For the text-containing cell, return its midpoint in [x, y] coordinate format. 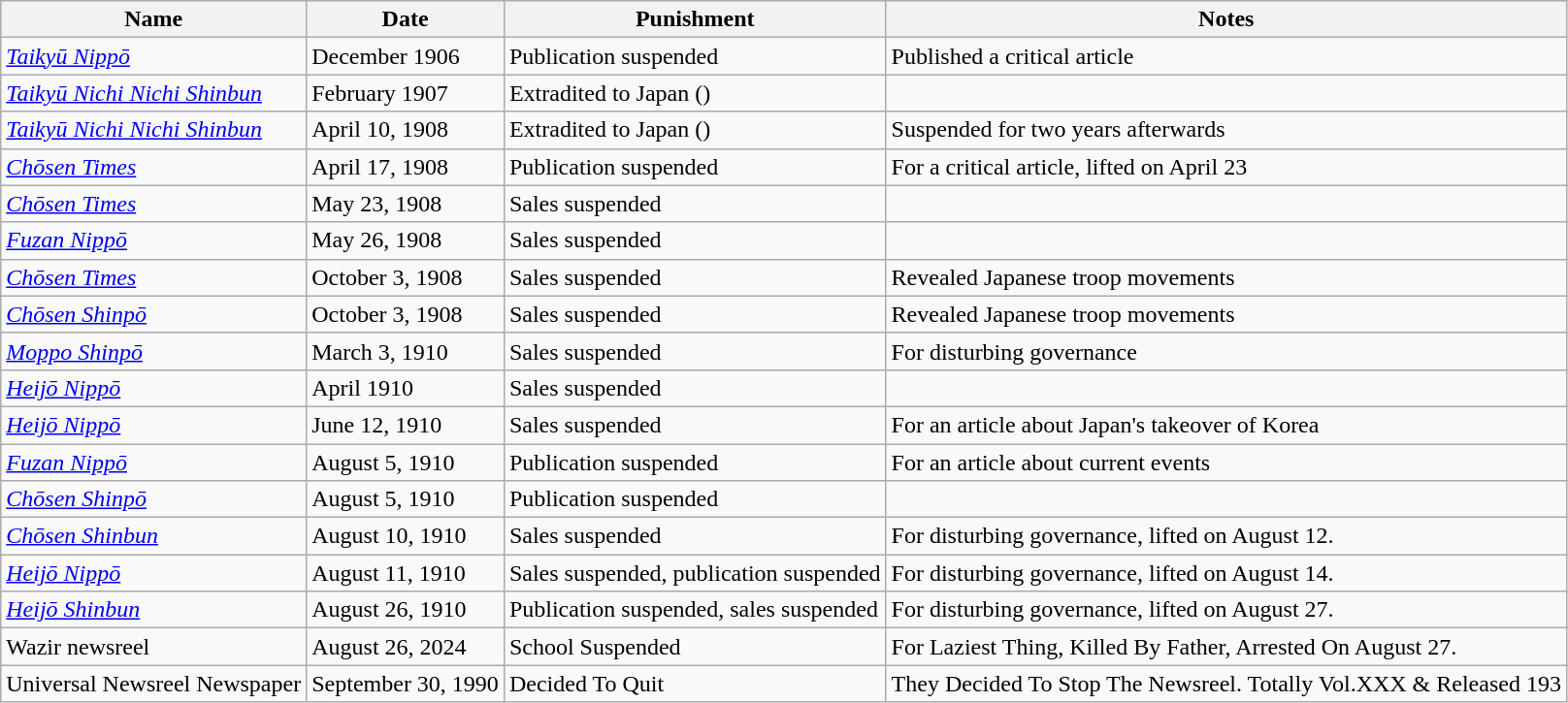
Punishment [695, 19]
Date [406, 19]
For disturbing governance, lifted on August 12. [1226, 536]
For disturbing governance [1226, 351]
April 1910 [406, 388]
Universal Newsreel Newspaper [153, 684]
Moppo Shinpō [153, 351]
Wazir newsreel [153, 647]
August 11, 1910 [406, 573]
June 12, 1910 [406, 425]
Publication suspended, sales suspended [695, 610]
May 23, 1908 [406, 204]
School Suspended [695, 647]
Name [153, 19]
August 10, 1910 [406, 536]
Published a critical article [1226, 56]
Chōsen Shinbun [153, 536]
Sales suspended, publication suspended [695, 573]
March 3, 1910 [406, 351]
April 10, 1908 [406, 130]
For Laziest Thing, Killed By Father, Arrested On August 27. [1226, 647]
Taikyū Nippō [153, 56]
April 17, 1908 [406, 167]
August 26, 2024 [406, 647]
August 26, 1910 [406, 610]
For an article about Japan's takeover of Korea [1226, 425]
Suspended for two years afterwards [1226, 130]
Heijō Shinbun [153, 610]
Decided To Quit [695, 684]
May 26, 1908 [406, 240]
For an article about current events [1226, 463]
September 30, 1990 [406, 684]
December 1906 [406, 56]
For disturbing governance, lifted on August 14. [1226, 573]
For a critical article, lifted on April 23 [1226, 167]
Notes [1226, 19]
They Decided To Stop The Newsreel. Totally Vol.XXX & Released 193 [1226, 684]
February 1907 [406, 93]
For disturbing governance, lifted on August 27. [1226, 610]
